From the cell containing the given text, extract its center point as [x, y] coordinate. 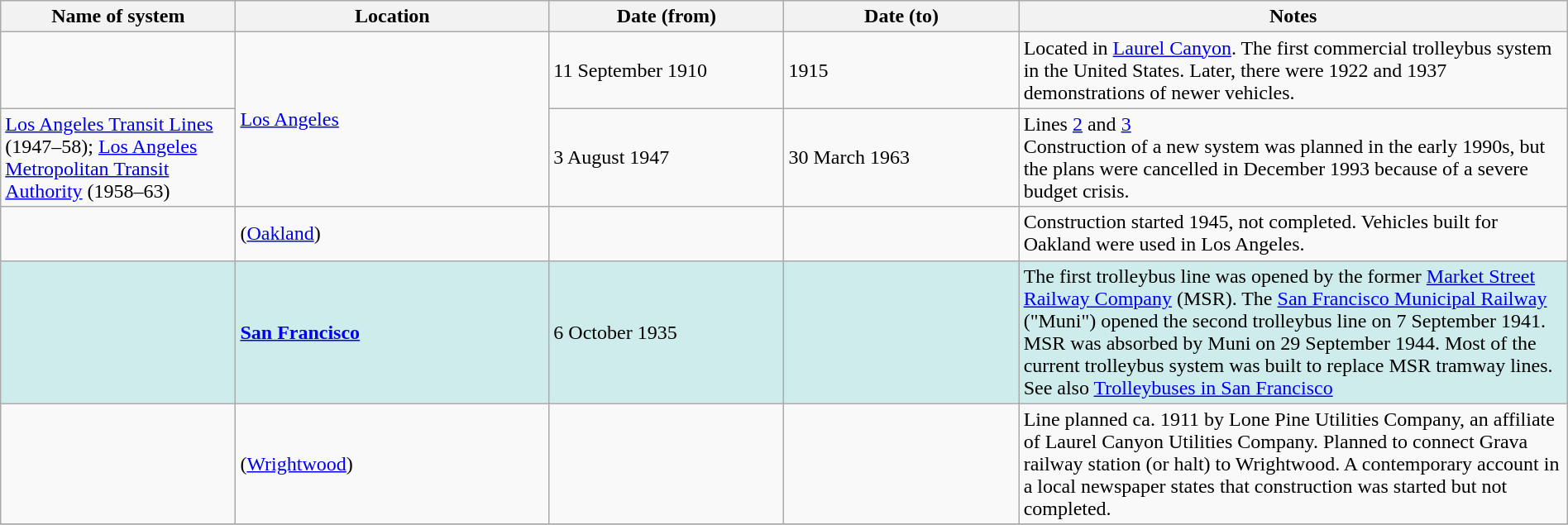
Name of system [118, 17]
Notes [1293, 17]
(Oakland) [392, 233]
Date (to) [901, 17]
Los Angeles [392, 119]
Los Angeles Transit Lines (1947–58); Los Angeles Metropolitan Transit Authority (1958–63) [118, 157]
6 October 1935 [667, 332]
Location [392, 17]
Date (from) [667, 17]
30 March 1963 [901, 157]
1915 [901, 70]
(Wrightwood) [392, 464]
San Francisco [392, 332]
Construction started 1945, not completed. Vehicles built for Oakland were used in Los Angeles. [1293, 233]
11 September 1910 [667, 70]
3 August 1947 [667, 157]
